Return the [x, y] coordinate for the center point of the cell that contains the specified text.  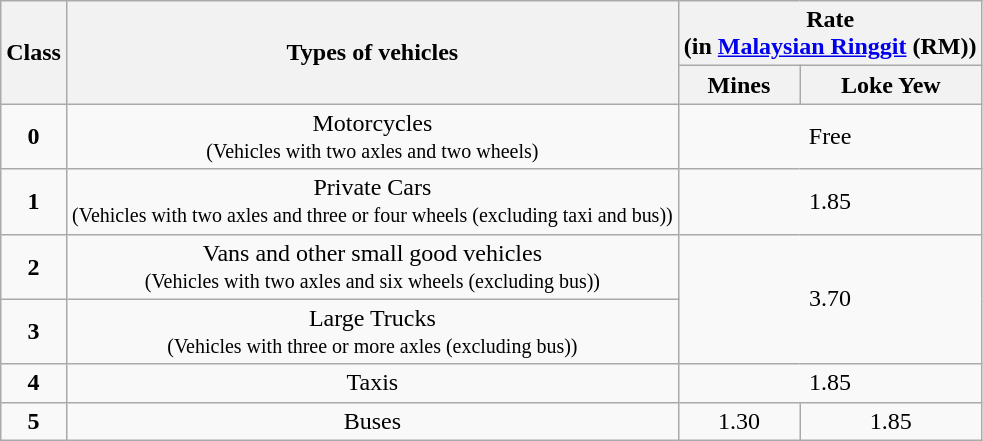
Large Trucks(Vehicles with three or more axles (excluding bus)) [372, 332]
Free [830, 136]
Loke Yew [891, 85]
0 [34, 136]
3 [34, 332]
1 [34, 202]
Taxis [372, 383]
4 [34, 383]
Class [34, 52]
Vans and other small good vehicles(Vehicles with two axles and six wheels (excluding bus)) [372, 266]
Rate(in Malaysian Ringgit (RM)) [830, 34]
1.30 [738, 421]
5 [34, 421]
Private Cars(Vehicles with two axles and three or four wheels (excluding taxi and bus)) [372, 202]
Mines [738, 85]
Types of vehicles [372, 52]
2 [34, 266]
Motorcycles(Vehicles with two axles and two wheels) [372, 136]
Buses [372, 421]
3.70 [830, 299]
